Scan for the cell matching the given text and deliver its [x, y] coordinate at center. 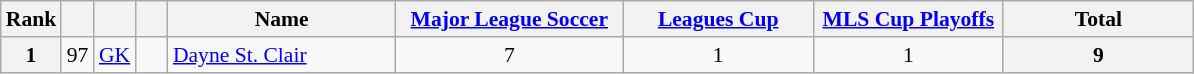
Rank [32, 19]
Total [1098, 19]
GK [114, 55]
Name [282, 19]
7 [509, 55]
Major League Soccer [509, 19]
Dayne St. Clair [282, 55]
97 [78, 55]
MLS Cup Playoffs [908, 19]
Leagues Cup [718, 19]
9 [1098, 55]
